Scan for the cell matching the given text and deliver its [x, y] coordinate at center. 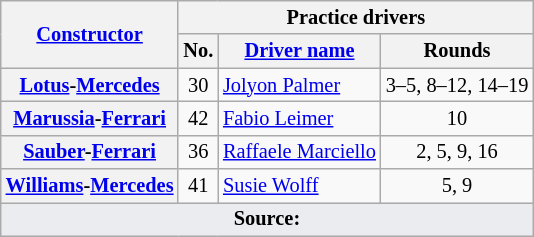
Williams-Mercedes [90, 186]
Rounds [457, 51]
Jolyon Palmer [300, 85]
No. [198, 51]
2, 5, 9, 16 [457, 152]
Source: [267, 219]
42 [198, 118]
Marussia-Ferrari [90, 118]
Sauber-Ferrari [90, 152]
Driver name [300, 51]
10 [457, 118]
41 [198, 186]
Fabio Leimer [300, 118]
Lotus-Mercedes [90, 85]
Susie Wolff [300, 186]
5, 9 [457, 186]
3–5, 8–12, 14–19 [457, 85]
36 [198, 152]
Practice drivers [356, 17]
Constructor [90, 34]
Raffaele Marciello [300, 152]
30 [198, 85]
